From the cell containing the given text, extract its center point as (x, y) coordinate. 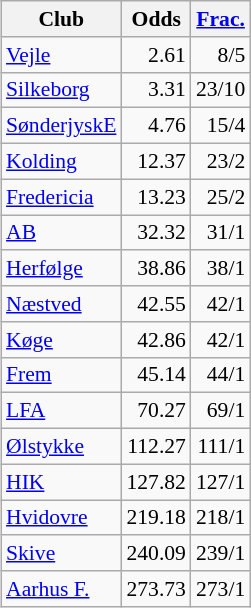
127/1 (220, 482)
Fredericia (61, 197)
23/2 (220, 161)
Skive (61, 553)
3.31 (156, 90)
45.14 (156, 375)
218/1 (220, 518)
239/1 (220, 553)
Næstved (61, 304)
127.82 (156, 482)
44/1 (220, 375)
38/1 (220, 268)
Silkeborg (61, 90)
AB (61, 232)
HIK (61, 482)
25/2 (220, 197)
Hvidovre (61, 518)
4.76 (156, 126)
Kolding (61, 161)
31/1 (220, 232)
12.37 (156, 161)
240.09 (156, 553)
273/1 (220, 589)
Køge (61, 339)
38.86 (156, 268)
13.23 (156, 197)
SønderjyskE (61, 126)
15/4 (220, 126)
Aarhus F. (61, 589)
Herfølge (61, 268)
Frac. (220, 19)
112.27 (156, 446)
Vejle (61, 54)
Odds (156, 19)
32.32 (156, 232)
111/1 (220, 446)
273.73 (156, 589)
LFA (61, 411)
Club (61, 19)
Ølstykke (61, 446)
2.61 (156, 54)
70.27 (156, 411)
42.86 (156, 339)
219.18 (156, 518)
69/1 (220, 411)
42.55 (156, 304)
Frem (61, 375)
23/10 (220, 90)
8/5 (220, 54)
